From the cell containing the given text, extract its center point as [x, y] coordinate. 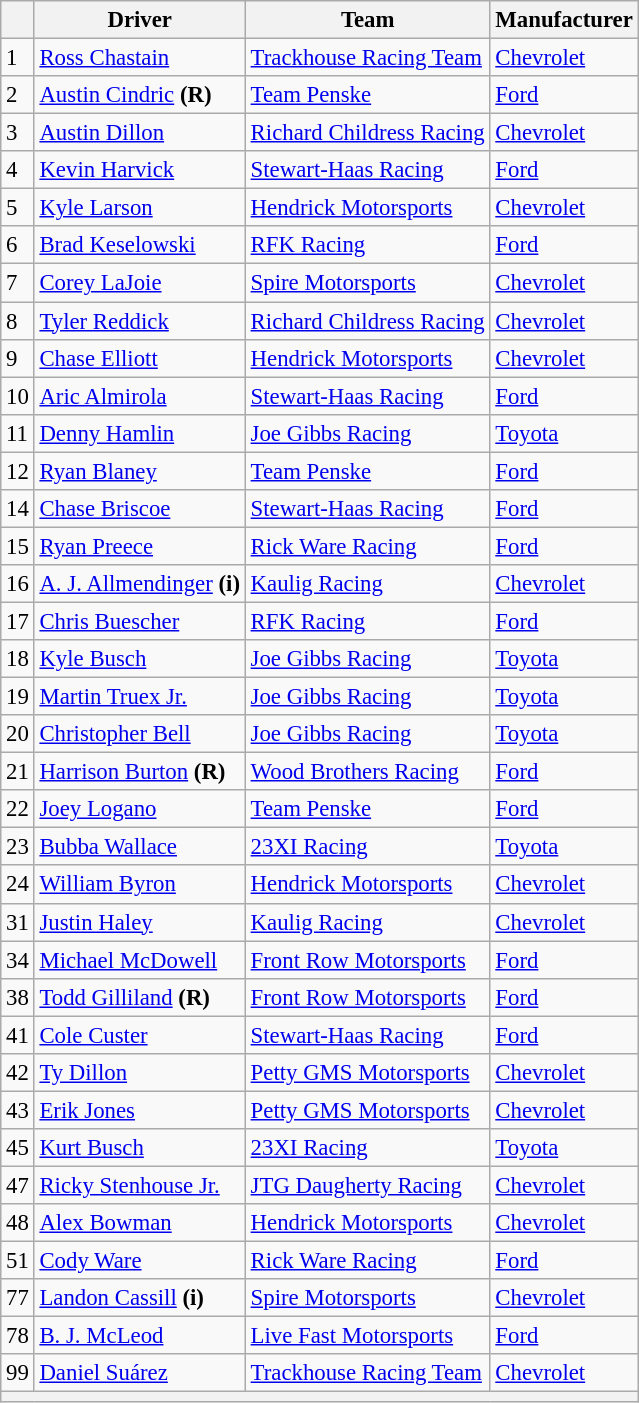
Alex Bowman [140, 1223]
Wood Brothers Racing [368, 772]
5 [18, 208]
Christopher Bell [140, 734]
Martin Truex Jr. [140, 697]
Team [368, 20]
Ryan Blaney [140, 471]
Justin Haley [140, 922]
48 [18, 1223]
23 [18, 847]
Chris Buescher [140, 621]
24 [18, 885]
3 [18, 133]
Driver [140, 20]
20 [18, 734]
38 [18, 997]
12 [18, 471]
Kurt Busch [140, 1148]
9 [18, 358]
22 [18, 809]
2 [18, 95]
Bubba Wallace [140, 847]
Cody Ware [140, 1261]
Daniel Suárez [140, 1373]
4 [18, 170]
1 [18, 58]
78 [18, 1336]
31 [18, 922]
A. J. Allmendinger (i) [140, 584]
Aric Almirola [140, 396]
Landon Cassill (i) [140, 1298]
8 [18, 321]
41 [18, 1035]
Manufacturer [564, 20]
William Byron [140, 885]
6 [18, 245]
51 [18, 1261]
Joey Logano [140, 809]
Corey LaJoie [140, 283]
Denny Hamlin [140, 433]
Chase Briscoe [140, 509]
7 [18, 283]
14 [18, 509]
Ross Chastain [140, 58]
Kyle Larson [140, 208]
42 [18, 1073]
17 [18, 621]
43 [18, 1110]
99 [18, 1373]
Ryan Preece [140, 546]
18 [18, 659]
B. J. McLeod [140, 1336]
34 [18, 960]
Michael McDowell [140, 960]
Kevin Harvick [140, 170]
11 [18, 433]
Live Fast Motorsports [368, 1336]
47 [18, 1185]
Brad Keselowski [140, 245]
Ricky Stenhouse Jr. [140, 1185]
Tyler Reddick [140, 321]
15 [18, 546]
10 [18, 396]
16 [18, 584]
77 [18, 1298]
JTG Daugherty Racing [368, 1185]
Harrison Burton (R) [140, 772]
Todd Gilliland (R) [140, 997]
21 [18, 772]
19 [18, 697]
Austin Cindric (R) [140, 95]
Ty Dillon [140, 1073]
Chase Elliott [140, 358]
Austin Dillon [140, 133]
Kyle Busch [140, 659]
Cole Custer [140, 1035]
Erik Jones [140, 1110]
45 [18, 1148]
